Locate the cell with the specified text and output its (x, y) center coordinate. 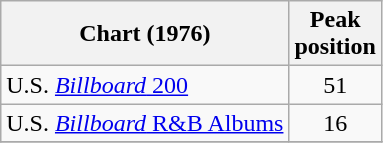
51 (335, 85)
U.S. Billboard 200 (145, 85)
16 (335, 123)
U.S. Billboard R&B Albums (145, 123)
Chart (1976) (145, 34)
Peakposition (335, 34)
